Provide the [X, Y] coordinate of the cell's center where the given text is located.  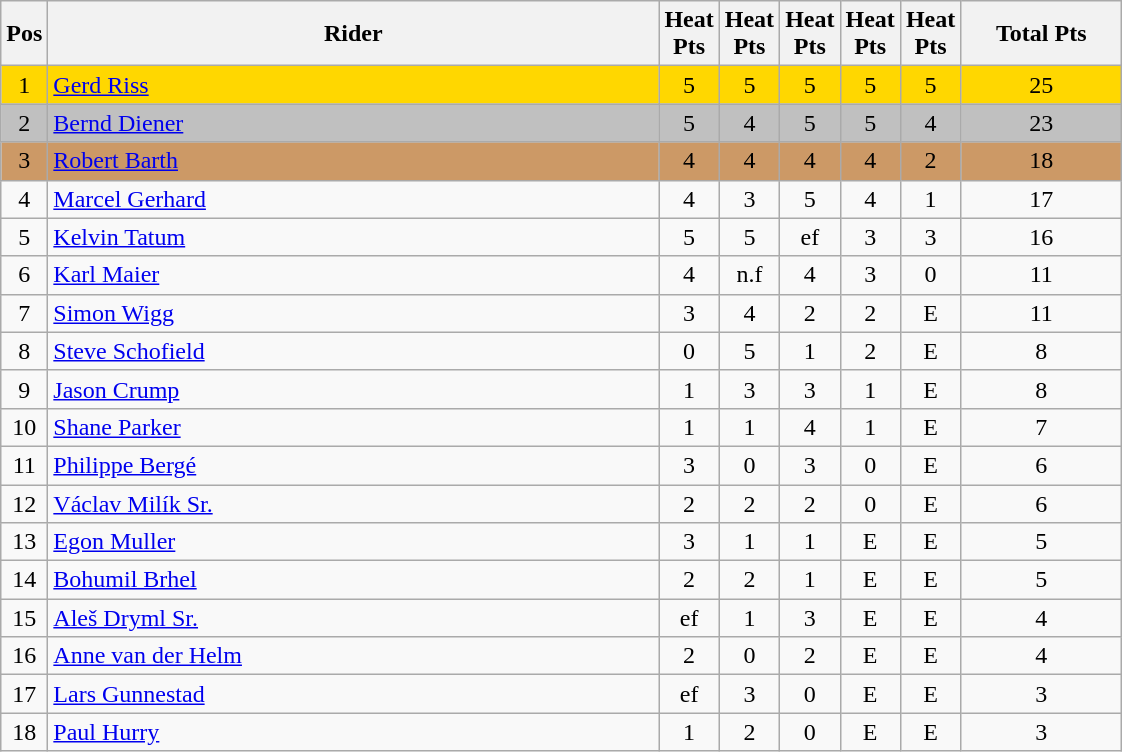
Lars Gunnestad [354, 694]
Philippe Bergé [354, 465]
15 [24, 618]
Aleš Dryml Sr. [354, 618]
Bernd Diener [354, 123]
Václav Milík Sr. [354, 503]
10 [24, 427]
Bohumil Brhel [354, 580]
12 [24, 503]
Gerd Riss [354, 85]
Robert Barth [354, 161]
14 [24, 580]
Paul Hurry [354, 732]
13 [24, 542]
9 [24, 389]
Karl Maier [354, 275]
Pos [24, 34]
Anne van der Helm [354, 656]
Steve Schofield [354, 351]
Kelvin Tatum [354, 237]
Simon Wigg [354, 313]
Jason Crump [354, 389]
Egon Muller [354, 542]
n.f [749, 275]
23 [1042, 123]
Total Pts [1042, 34]
Marcel Gerhard [354, 199]
Rider [354, 34]
Shane Parker [354, 427]
25 [1042, 85]
